Return the [x, y] coordinate for the center point of the cell that contains the specified text.  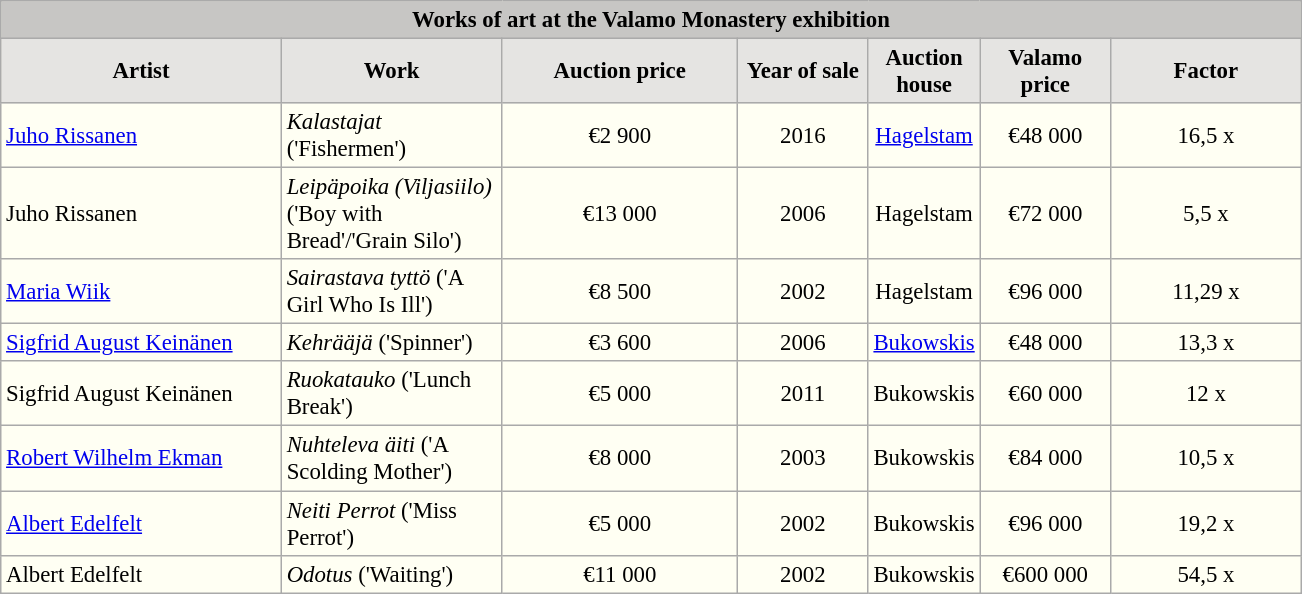
13,3 x [1206, 343]
54,5 x [1206, 574]
16,5 x [1206, 136]
11,29 x [1206, 292]
2003 [804, 458]
Auction house [924, 72]
Artist [142, 72]
2016 [804, 136]
Auction price [620, 72]
Kehrääjä ('Spinner') [392, 343]
Odotus ('Waiting') [392, 574]
€8 500 [620, 292]
Year of sale [804, 72]
Robert Wilhelm Ekman [142, 458]
€11 000 [620, 574]
Nuhteleva äiti ('A Scolding Mother') [392, 458]
€3 600 [620, 343]
€13 000 [620, 214]
2011 [804, 394]
Factor [1206, 72]
12 x [1206, 394]
€84 000 [1046, 458]
Work [392, 72]
€60 000 [1046, 394]
Leipäpoika (Viljasiilo) ('Boy with Bread'/'Grain Silo') [392, 214]
€72 000 [1046, 214]
Maria Wiik [142, 292]
Valamo price [1046, 72]
Works of art at the Valamo Monastery exhibition [651, 20]
€600 000 [1046, 574]
Sairastava tyttö ('A Girl Who Is Ill') [392, 292]
Kalastajat ('Fishermen') [392, 136]
19,2 x [1206, 524]
Neiti Perrot ('Miss Perrot') [392, 524]
10,5 x [1206, 458]
Ruokatauko ('Lunch Break') [392, 394]
5,5 x [1206, 214]
€2 900 [620, 136]
€8 000 [620, 458]
